Return [X, Y] of the center of cell containing provided text 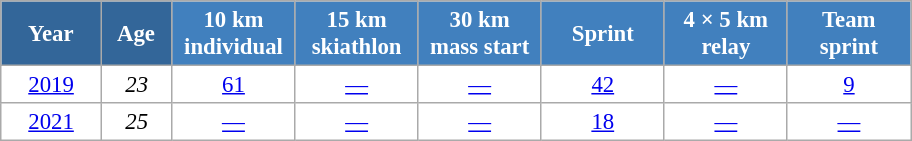
9 [848, 85]
61 [234, 85]
23 [136, 85]
15 km skiathlon [356, 34]
30 km mass start [480, 34]
Year [52, 34]
Age [136, 34]
Team sprint [848, 34]
2019 [52, 85]
18 [602, 122]
4 × 5 km relay [726, 34]
Sprint [602, 34]
25 [136, 122]
10 km individual [234, 34]
2021 [52, 122]
42 [602, 85]
